Scan for the cell matching the given text and deliver its (x, y) coordinate at center. 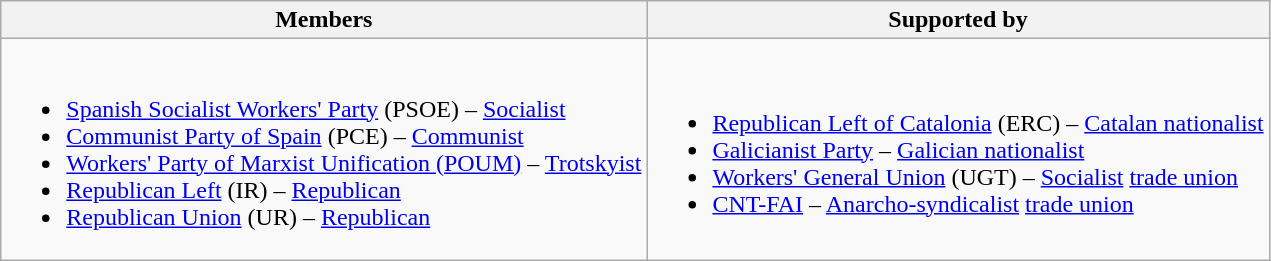
Members (324, 20)
Supported by (958, 20)
